Return the (X, Y) coordinate for the center point of the cell that contains the specified text.  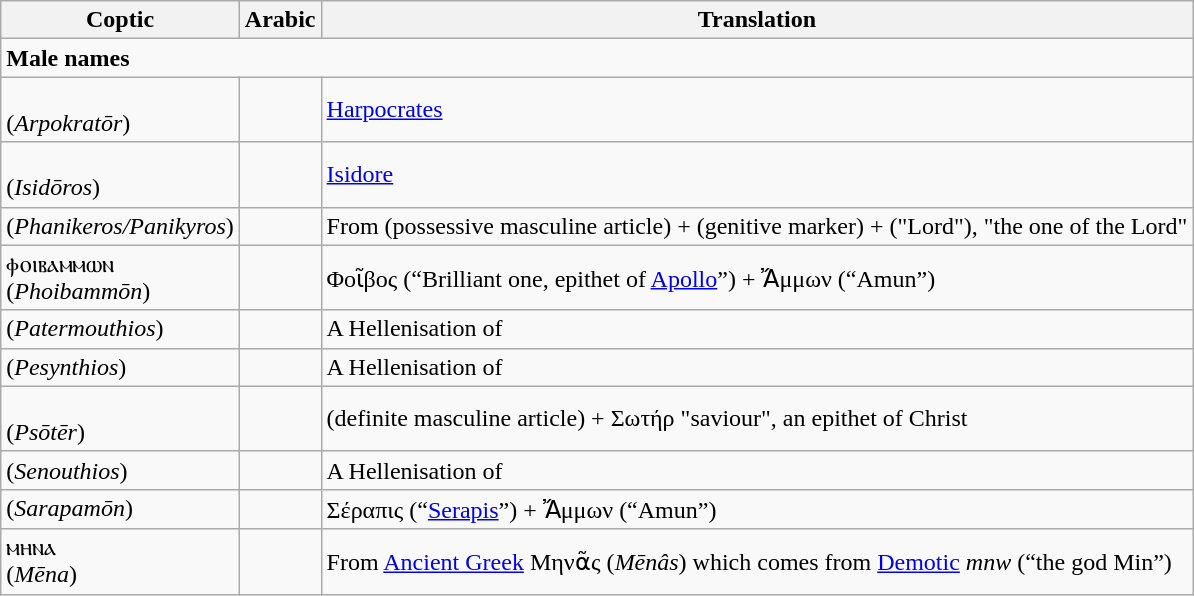
(Arpokratōr) (120, 110)
ⲙⲏⲛⲁ(Mēna) (120, 562)
Harpocrates (757, 110)
Φοῖβος (“Brilliant one, epithet of Apollo”) + Ἄμμων (“Amun”) (757, 278)
(Sarapamōn) (120, 509)
From (possessive masculine article) + (genitive marker) + ("Lord"), "the one of the Lord" (757, 226)
Coptic (120, 20)
(Senouthios) (120, 470)
Σέραπις (“Serapis”) + Ἄμμων (“Amun”) (757, 509)
(Isidōros) (120, 174)
(definite masculine article) + Σωτήρ "saviour", an epithet of Christ (757, 418)
Male names (597, 58)
Arabic (280, 20)
(Phanikeros/Panikyros) (120, 226)
ⲫⲟⲓⲃⲁⲙⲙⲱⲛ(Phoibammōn) (120, 278)
(Psōtēr) (120, 418)
Isidore (757, 174)
From Ancient Greek Μηνᾶς (Mēnâs) which comes from Demotic mnw (“the god Min”) (757, 562)
(Patermouthios) (120, 329)
(Pesynthios) (120, 367)
Translation (757, 20)
